Identify which cell holds the provided text, then report its [x, y] central coordinate. 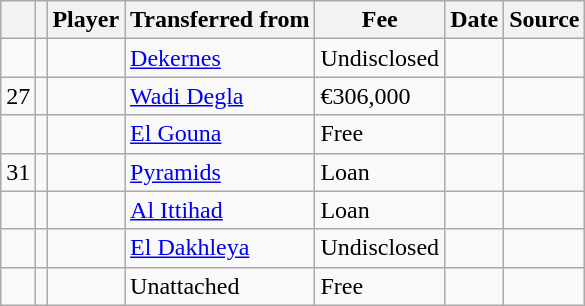
€306,000 [380, 96]
Source [544, 20]
Fee [380, 20]
Player [86, 20]
Unattached [220, 286]
31 [18, 172]
El Dakhleya [220, 248]
Al Ittihad [220, 210]
El Gouna [220, 134]
Wadi Degla [220, 96]
Dekernes [220, 58]
Date [474, 20]
Transferred from [220, 20]
27 [18, 96]
Pyramids [220, 172]
